Return the [X, Y] coordinate for the center point of the cell that contains the specified text.  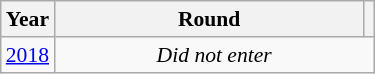
Did not enter [214, 55]
Year [28, 19]
2018 [28, 55]
Round [209, 19]
